Return the [X, Y] coordinate for the center point of the cell that contains the specified text.  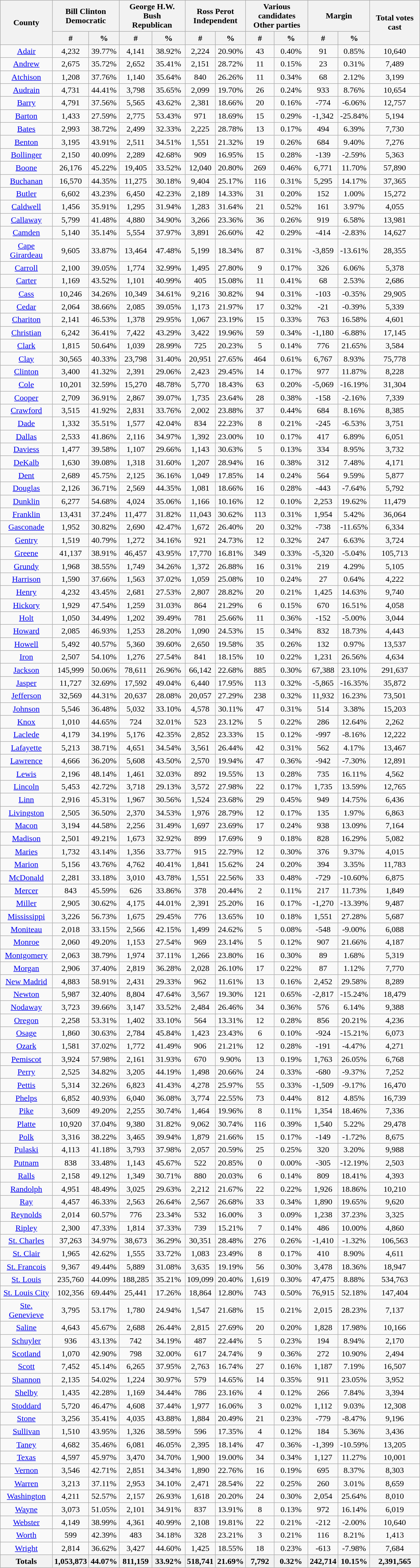
5.22% [354, 1124]
23.21% [230, 1535]
1,101 [136, 281]
2,064 [71, 307]
2,690 [136, 527]
38.72% [104, 129]
Nodaway [27, 1007]
43.50% [168, 761]
5,213 [71, 748]
40.57% [104, 644]
1,879 [200, 1137]
Dunklin [27, 501]
36.16% [168, 475]
2,212 [200, 1189]
4.17% [354, 748]
Phelps [27, 1098]
0.61% [291, 359]
161 [323, 207]
23,798 [136, 359]
Cass [27, 294]
3,316 [71, 1137]
Vernon [27, 1471]
4,457 [71, 1202]
-997 [323, 735]
487 [200, 1341]
Daviess [27, 450]
23.68% [230, 800]
885 [260, 670]
2,815 [200, 1328]
25.17% [230, 181]
34.54% [168, 748]
34.18% [168, 1535]
Howell [27, 644]
-5,069 [323, 384]
43.76% [104, 865]
Knox [27, 722]
52.18% [354, 1293]
36.20% [104, 761]
1,577 [136, 424]
-5.00% [354, 618]
32.59% [104, 384]
3,793 [136, 1150]
Atchison [27, 77]
37.76% [104, 77]
1,413 [395, 1535]
1,849 [395, 890]
12,757 [395, 103]
-149 [323, 1137]
483 [136, 1535]
25.64% [354, 1496]
1,976 [200, 813]
10,201 [71, 384]
0.50% [291, 1293]
464 [260, 359]
5,360 [136, 644]
36.71% [104, 488]
2,150 [71, 155]
27.53% [168, 592]
1,276 [136, 657]
1,732 [71, 852]
1,112 [323, 1405]
6,073 [395, 1033]
Maries [27, 852]
St. Louis City [27, 1293]
11.87% [354, 371]
1,107 [136, 450]
50.64% [104, 346]
3,732 [395, 450]
28,355 [395, 250]
0.52% [291, 207]
25.08% [230, 579]
1,456 [71, 207]
109,099 [200, 1280]
23.43% [230, 1033]
724 [136, 722]
742 [136, 1341]
1,224 [136, 1380]
-10.59% [354, 1445]
21.29% [230, 605]
32.69% [104, 683]
49.12% [104, 1176]
2,028 [200, 968]
977 [323, 371]
35.91% [104, 207]
4,731 [71, 90]
15,272 [395, 194]
-13.39% [354, 903]
12.64% [354, 722]
Dade [27, 424]
11,479 [395, 501]
Newton [27, 994]
-1,410 [323, 1241]
4,035 [136, 1418]
38.91% [104, 553]
-6.88% [354, 333]
30.56% [168, 800]
1,402 [136, 1020]
39.08% [104, 462]
5,546 [71, 709]
247 [323, 540]
Lewis [27, 774]
19.55% [230, 774]
Randolph [27, 1189]
2,484 [200, 1007]
75,778 [395, 359]
522 [200, 1163]
617 [200, 1354]
23 [323, 64]
34.91% [168, 1509]
19.65% [354, 1202]
Dallas [27, 437]
39.07% [168, 398]
Mississippi [27, 916]
266 [323, 1392]
19.30% [230, 994]
42.68% [168, 155]
486 [323, 1228]
34.44% [168, 1392]
40.41% [168, 865]
-6.53% [354, 424]
Gentry [27, 540]
22.68% [230, 670]
Bill ClintonDemocratic [86, 16]
3,044 [395, 618]
26.46% [230, 1007]
16,739 [395, 1098]
3,470 [136, 1458]
17.26% [168, 1293]
4,222 [395, 579]
0.48% [291, 878]
69.44% [104, 1293]
36.41% [104, 333]
32.40% [104, 994]
37.56% [104, 103]
599 [71, 1535]
3,147 [136, 1007]
9.40% [354, 142]
38.99% [104, 1522]
44.07% [104, 1561]
Shannon [27, 1380]
27.69% [230, 1328]
Benton [27, 142]
26,176 [71, 168]
42.71% [104, 1471]
-15.24% [354, 994]
7 [260, 1228]
1,967 [136, 800]
50.06% [104, 670]
43 [260, 51]
1,423 [200, 1033]
39.66% [104, 1007]
2,953 [136, 1483]
4,578 [200, 709]
3,394 [395, 1392]
16,470 [395, 1085]
33.48% [104, 1163]
4,393 [395, 1176]
410 [323, 1254]
2,423 [200, 371]
4.29% [354, 566]
32.03% [168, 774]
42.15% [168, 929]
1,295 [136, 207]
1,814 [136, 1228]
-7.98% [354, 1548]
34.49% [104, 618]
8,804 [136, 994]
238 [260, 696]
235,760 [71, 1280]
6,051 [395, 437]
12,040 [200, 168]
18.34% [230, 250]
67,388 [323, 670]
7,770 [395, 968]
4,651 [136, 748]
106,563 [395, 1241]
11,932 [323, 696]
2.53% [354, 281]
Scotland [27, 1354]
798 [136, 1354]
0.45% [291, 800]
54.02% [104, 1380]
4.85% [354, 1098]
21.21% [230, 1046]
0.41% [291, 281]
26.05% [354, 1059]
Audrain [27, 90]
9.59% [354, 475]
3,724 [395, 540]
37,365 [395, 181]
320 [323, 1150]
39.58% [104, 450]
786 [200, 1392]
25.66% [230, 618]
23.05% [354, 1380]
1,332 [71, 424]
11.27% [354, 1458]
10,349 [136, 294]
12,308 [395, 1405]
21.32% [230, 142]
911 [323, 1380]
16.51% [354, 605]
3,609 [71, 1111]
1,053,873 [71, 1561]
Ripley [27, 1228]
349 [260, 553]
Platte [27, 1124]
36.29% [168, 1241]
43.29% [168, 333]
38.92% [168, 51]
26.26% [230, 77]
89 [323, 955]
53.17% [104, 1310]
-12.19% [354, 1163]
20.80% [230, 168]
1,774 [136, 268]
1,977 [200, 1405]
2,709 [71, 398]
1,127 [323, 1458]
14.75% [354, 800]
6,450 [136, 194]
-738 [323, 527]
2,686 [395, 281]
1,974 [136, 955]
Clay [27, 359]
4,634 [395, 657]
42.62% [104, 1254]
1,540 [323, 1124]
21.97% [230, 307]
1,067 [200, 320]
4,762 [136, 865]
9,404 [200, 181]
3,795 [71, 1310]
1,166 [200, 501]
Montgomery [27, 955]
4,361 [136, 1522]
Boone [27, 168]
0.40% [291, 51]
19.19% [230, 1267]
10.90% [354, 1354]
9,487 [395, 903]
0.09% [291, 1215]
11.70% [354, 168]
5,156 [71, 865]
28.72% [230, 64]
42.90% [104, 1354]
20.59% [230, 1150]
41.86% [104, 437]
1,498 [200, 1072]
286 [323, 722]
3,427 [136, 1548]
-5,865 [323, 683]
Gasconade [27, 527]
5,194 [395, 116]
-1,399 [323, 1445]
5,987 [71, 994]
2,099 [200, 90]
42.23% [168, 194]
38.79% [104, 955]
3,436 [395, 1431]
2,391,565 [395, 1561]
2,507 [71, 657]
3,515 [71, 411]
0.46% [291, 168]
28.99% [168, 346]
Cooper [27, 398]
840 [200, 77]
843 [71, 890]
219 [323, 566]
2,281 [71, 878]
1.68% [354, 955]
34.34% [168, 1471]
39.49% [168, 618]
6,852 [71, 1098]
5,453 [71, 787]
17,592 [136, 683]
2,569 [136, 488]
5,792 [395, 488]
31.40% [168, 359]
31.93% [168, 1059]
3,751 [395, 424]
24.62% [230, 929]
41.32% [104, 371]
3,400 [71, 371]
2,196 [71, 774]
2,775 [136, 116]
1,519 [71, 540]
23.80% [230, 955]
1,433 [71, 116]
378 [200, 890]
30,351 [200, 1241]
1,326 [136, 1431]
1.12% [354, 968]
8,303 [395, 1471]
1,083 [200, 1254]
36.08% [168, 1098]
Mercer [27, 890]
Totals [27, 1561]
725 [200, 346]
49.44% [104, 1267]
10,654 [395, 90]
21.69% [230, 1561]
43.23% [104, 194]
5,492 [71, 644]
12,765 [395, 787]
2,255 [136, 1111]
6,823 [136, 1085]
1,392 [200, 437]
44.09% [104, 1280]
-924 [323, 1033]
7,164 [395, 826]
23.49% [230, 1254]
Bollinger [27, 155]
57.98% [104, 1059]
Jefferson [27, 696]
33.92% [168, 1561]
24.73% [230, 540]
27.65% [230, 359]
184 [323, 1431]
-212 [323, 1522]
1.97% [354, 813]
-13.61% [354, 250]
1,630 [71, 462]
20.85% [230, 1163]
Camden [27, 233]
1,477 [71, 450]
24.53% [230, 631]
94 [260, 294]
Oregon [27, 1020]
21.68% [230, 1310]
5,565 [136, 103]
Wayne [27, 1509]
46,457 [136, 553]
8.76% [354, 90]
6,440 [200, 683]
47,475 [323, 1280]
11,275 [136, 181]
809 [323, 1176]
260 [323, 1483]
34.16% [168, 540]
-16.35% [354, 683]
39.94% [168, 1137]
73,501 [395, 696]
-2.00% [354, 1522]
78,611 [136, 670]
Howard [27, 631]
-2,817 [323, 994]
34.70% [168, 1458]
5,105 [395, 566]
972 [323, 1509]
4,601 [395, 320]
969 [200, 942]
35.21% [168, 1280]
4,611 [395, 1254]
2,807 [200, 592]
864 [200, 605]
County [27, 22]
11,477 [136, 514]
18.36% [354, 1267]
2,018 [71, 929]
Carter [27, 281]
906 [200, 1046]
735 [323, 774]
Total votes cast [395, 22]
Stone [27, 1418]
26.56% [354, 657]
856 [323, 1020]
Schuyler [27, 1341]
Clinton [27, 371]
9.03% [354, 1405]
2,675 [71, 64]
4,597 [71, 1458]
10,210 [395, 1189]
34.51% [168, 142]
20,951 [200, 359]
22.23% [230, 424]
37.40% [104, 968]
28 [260, 398]
18.86% [354, 1189]
23.00% [230, 437]
17.98% [354, 1328]
4,643 [71, 1328]
8.93% [354, 359]
938 [323, 826]
36.28% [168, 968]
39.60% [168, 644]
10,166 [395, 1328]
0.02% [291, 1405]
3,584 [395, 346]
13,464 [136, 250]
27.80% [230, 268]
52.57% [104, 1496]
132 [323, 644]
-103 [323, 294]
28.79% [230, 813]
13.09% [354, 826]
1,173 [200, 307]
2,851 [136, 1471]
15,270 [136, 384]
23.34% [168, 1215]
35.64% [168, 77]
23.10% [354, 670]
33.15% [104, 929]
Greene [27, 553]
4,058 [395, 605]
13,431 [71, 514]
811,159 [136, 1561]
Pemiscot [27, 1059]
31.64% [230, 207]
Various candidatesOther parties [277, 16]
7,684 [395, 1548]
3,718 [136, 787]
35.51% [104, 424]
26.60% [230, 233]
Shelby [27, 1392]
-15.21% [354, 1033]
7,137 [395, 1310]
514 [323, 709]
Butler [27, 194]
-25.84% [354, 116]
695 [323, 1471]
45.31% [104, 800]
26.68% [230, 1202]
532 [200, 1215]
2,452 [323, 981]
Caldwell [27, 207]
276 [260, 1241]
19.81% [230, 1522]
3,723 [71, 1007]
579 [200, 1380]
5,770 [200, 384]
35.72% [104, 64]
8.95% [354, 450]
32.00% [168, 1354]
33.86% [168, 890]
841 [200, 657]
23.33% [230, 735]
3,226 [71, 916]
3,073 [71, 1509]
Polk [27, 1137]
2,916 [71, 800]
2,650 [200, 644]
-0.39% [354, 307]
909 [200, 155]
15,203 [395, 709]
17,145 [395, 333]
16.95% [230, 155]
9,367 [71, 1267]
1,208 [71, 77]
42.47% [168, 527]
55 [260, 1085]
11,783 [395, 865]
8.37% [354, 1471]
0 [260, 1163]
7.84% [354, 1392]
54.10% [104, 657]
1,187 [323, 1367]
-10.60% [354, 878]
26.88% [230, 566]
1,272 [136, 540]
5.36% [354, 1431]
26.64% [168, 1202]
1,581 [71, 1046]
1,039 [136, 346]
36,064 [395, 514]
16,570 [71, 181]
2,224 [200, 51]
2,189 [200, 194]
3,891 [200, 233]
-779 [323, 1418]
10.16% [230, 501]
32.99% [168, 268]
4,175 [136, 903]
46.05% [168, 1445]
18,479 [395, 994]
1,697 [200, 826]
35 [260, 644]
1,952 [71, 527]
Laclede [27, 735]
30.71% [168, 1176]
49.04% [168, 683]
28.48% [230, 1241]
1,238 [323, 1215]
41.92% [104, 411]
Washington [27, 1496]
1,860 [71, 1033]
743 [260, 1293]
6,088 [395, 929]
27.98% [230, 787]
3,194 [71, 826]
-443 [323, 488]
8.88% [354, 1280]
13.31% [230, 1020]
16.29% [354, 839]
8,675 [395, 1137]
37.23% [354, 1215]
38.22% [104, 1137]
4,271 [395, 1046]
56.73% [104, 916]
31.60% [168, 462]
2,063 [71, 955]
20,637 [136, 696]
962 [200, 981]
1,259 [136, 605]
19 [260, 142]
10,246 [71, 294]
30.18% [168, 181]
3,798 [136, 90]
34.61% [168, 294]
37.24% [104, 514]
2,652 [136, 64]
3,924 [71, 1059]
7,276 [395, 142]
5,032 [136, 709]
3,774 [200, 1098]
32.26% [104, 1085]
1,378 [136, 320]
2,381 [200, 103]
838 [71, 1163]
34.90% [168, 220]
18.15% [230, 657]
26.96% [168, 670]
39.77% [104, 51]
4,883 [71, 981]
562 [323, 748]
14.65% [230, 1380]
56 [260, 1267]
28.08% [168, 696]
1,926 [323, 1189]
-729 [323, 878]
12,222 [395, 735]
8,385 [395, 411]
28.23% [354, 1310]
394 [323, 865]
41.49% [168, 1046]
34.10% [168, 1483]
-5.04% [354, 553]
417 [323, 437]
Cape Girardeau [27, 250]
54.68% [104, 501]
2,867 [136, 398]
1,090 [200, 631]
2,054 [323, 1496]
43.14% [104, 852]
21.65% [354, 346]
Henry [27, 592]
-8.16% [354, 735]
Buchanan [27, 181]
2,151 [200, 64]
2,125 [136, 475]
1,349 [136, 1176]
Webster [27, 1522]
25.20% [230, 903]
1,954 [323, 514]
1,266 [200, 955]
44.01% [168, 903]
-3,859 [323, 250]
194 [323, 1341]
1,283 [200, 207]
46.33% [104, 1202]
7.48% [354, 462]
18.69% [230, 116]
-305 [323, 1163]
60.57% [104, 1215]
242,714 [323, 1561]
29,905 [395, 294]
18.46% [354, 1111]
2,370 [136, 813]
933 [323, 90]
1,780 [136, 1310]
16.11% [354, 774]
3,199 [395, 77]
2,533 [71, 437]
834 [200, 424]
19,405 [136, 168]
1,253 [136, 631]
33.87% [104, 250]
Iron [27, 657]
4,951 [71, 1189]
13.91% [230, 1509]
5,319 [395, 955]
1.00% [354, 194]
20.03% [230, 1176]
6,265 [136, 1367]
5,608 [136, 761]
Worth [27, 1535]
Miller [27, 903]
2,014 [71, 1215]
2,300 [71, 1228]
St. Francois [27, 1267]
921 [200, 540]
11,727 [71, 683]
31.08% [168, 1267]
4,055 [395, 207]
23.64% [230, 398]
57,890 [395, 168]
3,567 [200, 994]
5,877 [395, 475]
37 [260, 411]
76,915 [323, 1293]
4,149 [71, 1522]
4,236 [395, 1020]
1,153 [136, 942]
Linn [27, 800]
35.14% [104, 233]
20.21% [354, 1020]
915 [200, 852]
2,158 [71, 1176]
Warren [27, 1483]
3,422 [200, 333]
6,767 [323, 359]
1,618 [200, 1496]
38.66% [104, 307]
4,791 [71, 103]
2,501 [71, 839]
Putnam [27, 1163]
6,863 [395, 813]
4,562 [395, 774]
3,213 [71, 1483]
2,135 [71, 1380]
2,256 [136, 826]
576 [323, 1007]
2,570 [200, 761]
6.39% [354, 129]
2,681 [136, 592]
15.08% [230, 281]
1,673 [136, 839]
2,108 [200, 1522]
47.33% [104, 1228]
14,627 [395, 233]
1,672 [200, 527]
1,828 [323, 1328]
6,081 [136, 1445]
1,435 [71, 1392]
2,689 [71, 475]
45.84% [168, 1033]
28.94% [230, 462]
2,141 [71, 320]
Texas [27, 1458]
3.38% [354, 709]
3.01% [354, 1483]
22.76% [230, 1471]
30,565 [71, 359]
-1,509 [323, 1085]
5,363 [395, 155]
2,566 [136, 929]
-9.17% [354, 1085]
17.95% [230, 683]
2.12% [354, 77]
7,489 [395, 64]
24.74% [230, 1354]
47.48% [168, 250]
4,666 [71, 761]
Jasper [27, 683]
812 [323, 1098]
45.75% [104, 475]
2,852 [200, 735]
Clark [27, 346]
1,356 [136, 852]
20,057 [200, 696]
4,682 [71, 1445]
4,113 [71, 1150]
33.18% [104, 878]
43.13% [104, 1341]
2,057 [200, 1150]
14.17% [354, 181]
-139 [323, 155]
10.15% [354, 1561]
7,452 [71, 1367]
534,763 [395, 1280]
15.62% [230, 865]
8,010 [395, 1496]
Holt [27, 618]
-191 [323, 1046]
16.23% [354, 696]
18.55% [230, 1548]
36.62% [104, 1548]
35.65% [168, 90]
7,730 [395, 129]
892 [200, 774]
-245 [323, 424]
41,137 [71, 553]
5,799 [71, 220]
20.20% [230, 1496]
25 [260, 1150]
971 [200, 116]
14.33% [230, 194]
2,567 [200, 1202]
0.35% [291, 1380]
3,205 [136, 1072]
42.04% [168, 424]
34.53% [168, 813]
Barton [27, 116]
29,478 [395, 1124]
31.03% [168, 605]
1,510 [71, 1431]
8.16% [354, 411]
41.43% [168, 1085]
Grundy [27, 566]
2,499 [136, 129]
-21 [323, 307]
Harrison [27, 579]
91 [323, 51]
48.14% [104, 774]
45.97% [104, 1458]
1,563 [136, 579]
20.40% [230, 1280]
1,081 [200, 488]
16.00% [230, 1215]
2,060 [71, 942]
4,179 [71, 735]
6,875 [395, 878]
1,495 [200, 268]
1,524 [200, 800]
2,253 [323, 501]
1,499 [200, 929]
-1,342 [323, 116]
Macon [27, 826]
36.50% [104, 813]
2,814 [71, 1548]
2,289 [136, 155]
40.79% [104, 540]
37.66% [104, 579]
23.12% [230, 722]
-680 [323, 1072]
Wright [27, 1548]
38.71% [104, 748]
936 [71, 1341]
44.41% [104, 90]
49.21% [104, 839]
-6.06% [354, 103]
32,569 [71, 696]
3,478 [323, 1267]
34.82% [104, 1072]
43.45% [104, 592]
45.22% [104, 168]
2,262 [395, 722]
20.23% [230, 346]
Franklin [27, 514]
37.95% [168, 1367]
626 [136, 890]
2,002 [200, 411]
-1,270 [323, 903]
3,465 [136, 1137]
17.69% [230, 839]
43.88% [168, 1418]
30.97% [168, 1380]
Perry [27, 1072]
4,211 [71, 1496]
St. Louis [27, 1280]
37,263 [71, 1241]
16,507 [395, 1367]
837 [200, 1509]
880 [200, 1176]
4,141 [136, 51]
328 [200, 1535]
-0.35% [354, 294]
2,225 [200, 129]
Hickory [27, 605]
2,170 [395, 1341]
Barry [27, 103]
4,608 [136, 1405]
16.14% [354, 1509]
Ross PerotIndependent [215, 16]
22.79% [230, 852]
-774 [323, 103]
18.41% [354, 1176]
32.01% [168, 722]
Carroll [27, 268]
217 [323, 890]
907 [323, 942]
17,770 [200, 553]
4,443 [395, 631]
Lawrence [27, 761]
899 [200, 839]
-1,180 [323, 333]
Jackson [27, 670]
832 [323, 631]
45.59% [104, 890]
23.69% [230, 826]
-158 [323, 398]
Dent [27, 475]
23.88% [230, 411]
42.72% [104, 787]
11,043 [200, 514]
45.14% [104, 1367]
0.39% [291, 1124]
25,441 [136, 1293]
28.20% [168, 631]
Monroe [27, 942]
13.65% [230, 916]
Marion [27, 865]
27.29% [230, 696]
2,395 [200, 1445]
1,929 [71, 605]
5,140 [71, 233]
1,010 [71, 722]
272 [323, 1354]
27.28% [354, 916]
1,772 [136, 1046]
326 [323, 268]
Osage [27, 1033]
Ray [27, 1202]
291,637 [395, 670]
59 [260, 333]
26.93% [168, 1496]
494 [323, 129]
17.85% [230, 475]
-11.65% [354, 527]
2,494 [395, 1354]
3,635 [200, 1267]
Reynolds [27, 1215]
6.58% [354, 220]
9,620 [395, 1202]
1,070 [71, 1354]
2,906 [71, 968]
8.90% [354, 1254]
38.59% [168, 1431]
47.54% [104, 605]
1,815 [71, 346]
13.59% [354, 787]
-2.16% [354, 398]
37.98% [168, 1150]
12,891 [395, 761]
6.06% [354, 268]
Adair [27, 51]
29 [260, 800]
24.94% [168, 1310]
3.35% [354, 865]
4,278 [200, 1085]
-7.30% [354, 761]
13,981 [395, 220]
St. Charles [27, 1241]
9,388 [395, 1007]
1,590 [71, 579]
New Madrid [27, 981]
40.33% [104, 359]
2,831 [136, 411]
2,116 [136, 437]
0.00% [291, 1163]
Cole [27, 384]
-1.32% [354, 1241]
38,673 [136, 1241]
8.21% [354, 1535]
949 [323, 800]
Douglas [27, 488]
DeKalb [27, 462]
5,554 [136, 233]
2,100 [71, 268]
29.63% [168, 1189]
596 [200, 1431]
6,334 [395, 527]
46.93% [104, 631]
6,771 [323, 168]
Lincoln [27, 787]
58.91% [104, 981]
29.13% [168, 787]
Ralls [27, 1176]
1,763 [323, 1059]
1,354 [323, 1111]
20.66% [230, 1072]
22.56% [230, 878]
35,872 [395, 683]
15.21% [230, 1228]
3,952 [395, 1380]
21.67% [230, 1189]
5,720 [71, 1405]
Sullivan [27, 1431]
29.33% [168, 981]
-942 [323, 761]
23.16% [230, 1392]
2,905 [71, 903]
0.97% [354, 644]
188,285 [136, 1280]
46.53% [104, 320]
334 [323, 450]
7,336 [395, 1111]
5,199 [200, 250]
6,242 [71, 333]
31.49% [168, 826]
47.64% [168, 994]
22.44% [230, 1341]
2,157 [136, 1496]
Scott [27, 1367]
11.73% [354, 890]
2,503 [395, 1163]
Andrew [27, 64]
32.33% [168, 129]
12.80% [230, 1293]
17.35% [230, 1431]
-1.72% [354, 1137]
36.48% [104, 709]
739 [200, 1228]
37.04% [104, 1124]
2,993 [71, 129]
135 [323, 813]
5,339 [395, 307]
42.28% [104, 1392]
4,187 [395, 942]
405 [200, 281]
Christian [27, 333]
28.78% [230, 129]
43.91% [104, 142]
Pike [27, 1111]
19.70% [230, 90]
4,880 [136, 220]
31 [260, 194]
22.55% [230, 1098]
23.19% [230, 320]
29.06% [168, 371]
0.64% [354, 579]
5,176 [136, 735]
121 [260, 994]
376 [323, 852]
-7.64% [354, 488]
6,019 [395, 1509]
13,205 [395, 1445]
37.44% [168, 1405]
28.82% [230, 592]
40.93% [104, 1098]
4,171 [395, 462]
269 [260, 168]
2,471 [200, 1483]
1,749 [136, 566]
42.39% [104, 1535]
35.06% [168, 501]
1,318 [136, 462]
20.90% [230, 51]
2,015 [323, 1310]
19.62% [354, 501]
29.66% [168, 450]
33.77% [168, 852]
36.91% [104, 398]
14.63% [354, 592]
44.31% [104, 696]
781 [200, 618]
1,464 [200, 1111]
1,675 [136, 916]
-414 [323, 233]
26.10% [230, 968]
26 [260, 90]
18.14% [230, 1445]
2,763 [200, 1367]
919 [323, 220]
73 [260, 1098]
518,741 [200, 1561]
1,140 [136, 77]
66,142 [200, 670]
1,968 [71, 566]
1,207 [200, 462]
4,024 [136, 501]
35.46% [104, 1445]
828 [323, 839]
9,988 [395, 1150]
18 [260, 1548]
9,196 [395, 1418]
-16.19% [354, 384]
18,864 [200, 1293]
19.00% [230, 1458]
2,819 [136, 968]
George H.W. BushRepublican [152, 16]
1,461 [136, 774]
-548 [323, 929]
Pettis [27, 1085]
Moniteau [27, 929]
152 [323, 194]
1,372 [200, 566]
9.37% [354, 852]
9,216 [200, 294]
1,965 [71, 1254]
Lafayette [27, 748]
20.44% [230, 890]
9,605 [71, 250]
5,082 [395, 839]
Pulaski [27, 1150]
6.63% [354, 540]
43.52% [104, 281]
48.78% [168, 384]
5,687 [395, 916]
1,202 [136, 618]
40.09% [104, 155]
2,161 [136, 1059]
42.35% [168, 735]
9.90% [230, 1059]
31,304 [395, 384]
43.78% [168, 878]
6,040 [136, 1098]
Morgan [27, 968]
37.97% [168, 233]
St. Clair [27, 1254]
1,884 [200, 1418]
763 [323, 320]
18.73% [354, 631]
6,436 [395, 800]
0.85% [354, 51]
11.61% [230, 981]
31.94% [168, 207]
9,740 [395, 592]
2,101 [136, 1509]
Ozark [27, 1046]
1,049 [200, 475]
McDonald [27, 878]
1,231 [323, 657]
1,547 [200, 1310]
-9.37% [354, 1072]
5.42% [354, 514]
Bates [27, 129]
8,228 [395, 371]
-4.47% [354, 1046]
32.92% [168, 839]
53.31% [104, 1020]
4,015 [395, 852]
-5,320 [323, 553]
44.60% [168, 1548]
44.58% [104, 826]
2,784 [136, 1033]
-152 [323, 618]
2,431 [136, 981]
1,059 [200, 579]
3,561 [200, 748]
3,195 [71, 142]
25.97% [230, 1085]
10,920 [71, 1124]
Margin [339, 16]
0.65% [291, 994]
3,572 [200, 787]
16.74% [230, 1367]
-8.47% [354, 1418]
Crawford [27, 411]
0.08% [291, 929]
3.97% [354, 207]
19.58% [230, 644]
53.43% [168, 116]
63 [260, 384]
1,619 [260, 1280]
41.48% [104, 220]
44.19% [168, 1072]
523 [200, 722]
Callaway [27, 220]
Saline [27, 1328]
18,947 [395, 1267]
51.05% [104, 1509]
44.65% [104, 722]
3.20% [354, 1150]
Ste. Genevieve [27, 1310]
9,380 [136, 1124]
2 [260, 890]
36 [260, 220]
23.36% [230, 220]
105,713 [395, 553]
Livingston [27, 813]
7.19% [354, 1367]
33.76% [168, 411]
9,062 [200, 1124]
5,378 [395, 268]
16.58% [354, 320]
29.58% [354, 981]
10.00% [354, 1228]
1,841 [200, 865]
-2.59% [354, 155]
30.11% [230, 709]
2,126 [71, 488]
2,563 [136, 1202]
27.59% [104, 116]
-9.00% [354, 929]
-2.83% [354, 233]
48.49% [104, 1189]
2,505 [71, 813]
6,277 [71, 501]
8,289 [395, 981]
41.18% [104, 1150]
3,546 [71, 1471]
6,768 [395, 1059]
5,889 [136, 1267]
8,659 [395, 1483]
7,339 [395, 398]
2,258 [71, 1020]
4,860 [395, 1228]
16.06% [230, 1405]
7,252 [395, 1072]
33.72% [168, 1254]
145,999 [71, 670]
5,295 [323, 181]
38.55% [104, 566]
26.40% [230, 527]
3,010 [136, 878]
Cedar [27, 307]
2,511 [136, 142]
13,467 [395, 748]
6,602 [71, 194]
46.47% [104, 1405]
20.49% [230, 1418]
-613 [323, 1548]
Chariton [27, 320]
1,900 [200, 1458]
2,688 [136, 1328]
13,537 [395, 644]
6.89% [354, 437]
3,256 [71, 1418]
23.14% [230, 942]
1,555 [136, 1254]
7,422 [136, 333]
3,266 [200, 220]
10,001 [395, 1458]
3,325 [395, 1215]
6.14% [354, 1007]
7,792 [260, 1561]
16.81% [230, 553]
Madison [27, 839]
8.94% [354, 1341]
43.62% [168, 103]
1,050 [71, 618]
37.33% [168, 1228]
29.95% [168, 320]
18.43% [230, 384]
2,525 [71, 1072]
Taney [27, 1445]
28.54% [230, 1483]
19.94% [230, 761]
5,314 [71, 1085]
312 [323, 462]
Johnson [27, 709]
3,025 [136, 1189]
Stoddard [27, 1405]
102,356 [71, 1293]
147,404 [395, 1293]
